Detect which cell encompasses the target text, then output its (x, y) center coordinate. 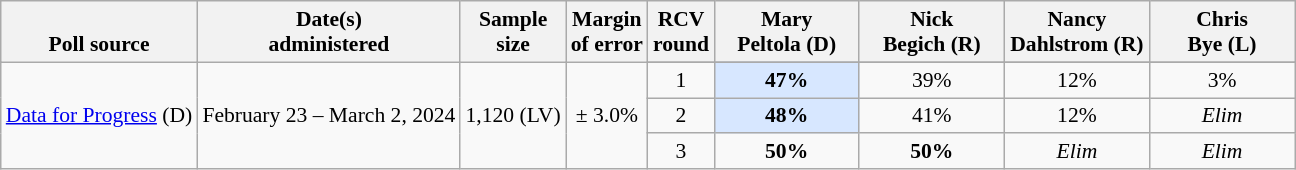
MaryPeltola (D) (786, 32)
NickBegich (R) (932, 32)
RCVround (681, 32)
NancyDahlstrom (R) (1076, 32)
48% (786, 116)
3 (681, 152)
1,120 (LV) (512, 116)
Data for Progress (D) (100, 116)
± 3.0% (607, 116)
47% (786, 80)
Poll source (100, 32)
Marginof error (607, 32)
1 (681, 80)
2 (681, 116)
February 23 – March 2, 2024 (328, 116)
Samplesize (512, 32)
41% (932, 116)
39% (932, 80)
ChrisBye (L) (1222, 32)
3% (1222, 80)
Date(s)administered (328, 32)
